Find where the given text appears and provide that cell's center as (x, y) coordinate. 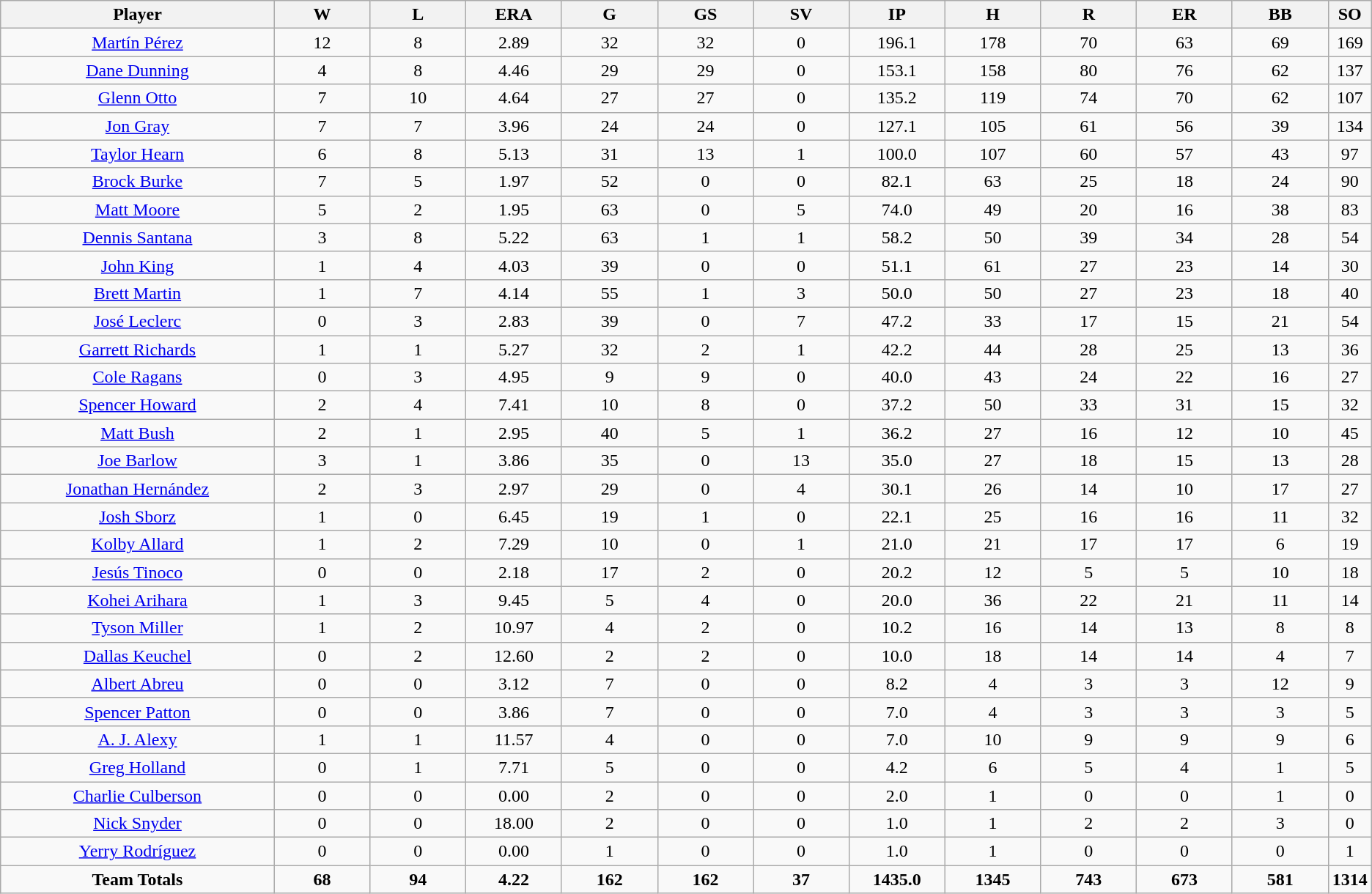
1435.0 (897, 879)
18.00 (514, 824)
Joe Barlow (138, 461)
2.97 (514, 489)
82.1 (897, 182)
105 (992, 126)
44 (992, 350)
20.0 (897, 600)
90 (1350, 182)
30 (1350, 265)
H (992, 15)
GS (705, 15)
22.1 (897, 517)
1314 (1350, 879)
37 (802, 879)
52 (610, 182)
1.95 (514, 210)
94 (418, 879)
Dallas Keuchel (138, 656)
11.57 (514, 739)
37.2 (897, 405)
ER (1184, 15)
2.83 (514, 321)
20.2 (897, 572)
40.0 (897, 377)
127.1 (897, 126)
Jesús Tinoco (138, 572)
4.22 (514, 879)
5.13 (514, 154)
83 (1350, 210)
178 (992, 43)
74.0 (897, 210)
2.95 (514, 433)
Garrett Richards (138, 350)
Brock Burke (138, 182)
Albert Abreu (138, 684)
119 (992, 98)
58.2 (897, 237)
Spencer Howard (138, 405)
51.1 (897, 265)
1345 (992, 879)
4.46 (514, 70)
42.2 (897, 350)
Nick Snyder (138, 824)
9.45 (514, 600)
12.60 (514, 656)
68 (322, 879)
John King (138, 265)
Player (138, 15)
Brett Martin (138, 293)
Jonathan Hernández (138, 489)
50.0 (897, 293)
Kolby Allard (138, 544)
3.12 (514, 684)
ERA (514, 15)
673 (1184, 879)
169 (1350, 43)
5.27 (514, 350)
SO (1350, 15)
Taylor Hearn (138, 154)
7.29 (514, 544)
4.2 (897, 767)
57 (1184, 154)
135.2 (897, 98)
José Leclerc (138, 321)
69 (1280, 43)
4.95 (514, 377)
49 (992, 210)
4.14 (514, 293)
20 (1089, 210)
3.96 (514, 126)
Cole Ragans (138, 377)
97 (1350, 154)
137 (1350, 70)
74 (1089, 98)
Yerry Rodríguez (138, 851)
1.97 (514, 182)
60 (1089, 154)
4.03 (514, 265)
21.0 (897, 544)
Team Totals (138, 879)
2.0 (897, 795)
56 (1184, 126)
134 (1350, 126)
Greg Holland (138, 767)
76 (1184, 70)
Dennis Santana (138, 237)
26 (992, 489)
Matt Bush (138, 433)
A. J. Alexy (138, 739)
4.64 (514, 98)
Martín Pérez (138, 43)
581 (1280, 879)
36.2 (897, 433)
743 (1089, 879)
R (1089, 15)
153.1 (897, 70)
80 (1089, 70)
47.2 (897, 321)
55 (610, 293)
100.0 (897, 154)
W (322, 15)
2.18 (514, 572)
196.1 (897, 43)
Matt Moore (138, 210)
Spencer Patton (138, 712)
G (610, 15)
5.22 (514, 237)
35 (610, 461)
Glenn Otto (138, 98)
2.89 (514, 43)
Kohei Arihara (138, 600)
SV (802, 15)
38 (1280, 210)
BB (1280, 15)
8.2 (897, 684)
Dane Dunning (138, 70)
10.97 (514, 628)
Jon Gray (138, 126)
10.2 (897, 628)
35.0 (897, 461)
45 (1350, 433)
L (418, 15)
10.0 (897, 656)
7.71 (514, 767)
158 (992, 70)
Josh Sborz (138, 517)
34 (1184, 237)
Tyson Miller (138, 628)
7.41 (514, 405)
IP (897, 15)
6.45 (514, 517)
30.1 (897, 489)
Charlie Culberson (138, 795)
